Pinpoint the cell where the given text exists, returning its (X, Y) midpoint coordinate. 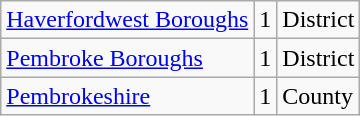
County (318, 96)
Pembroke Boroughs (128, 58)
Haverfordwest Boroughs (128, 20)
Pembrokeshire (128, 96)
